Find where the given text appears and provide that cell's center as [x, y] coordinate. 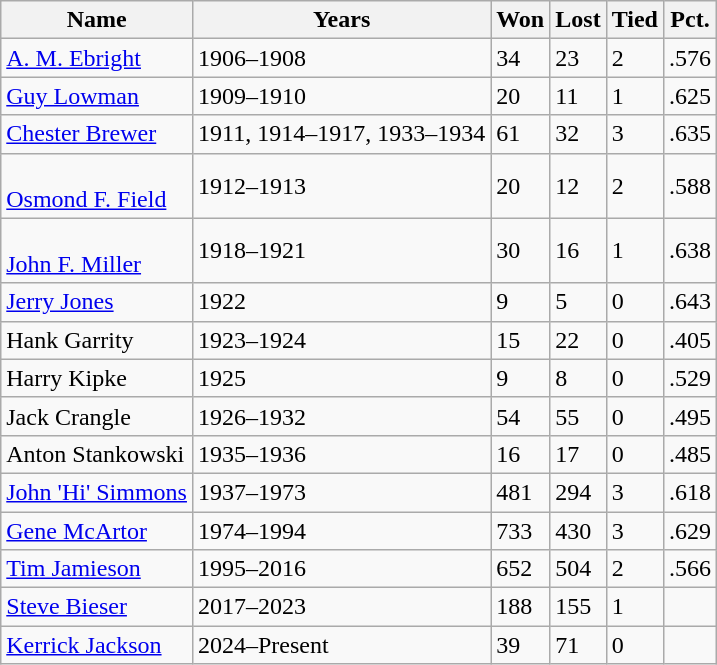
430 [578, 531]
1909–1910 [341, 96]
39 [520, 645]
1974–1994 [341, 531]
.638 [690, 250]
A. M. Ebright [97, 58]
Osmond F. Field [97, 186]
.495 [690, 416]
61 [520, 134]
Kerrick Jackson [97, 645]
1925 [341, 378]
1926–1932 [341, 416]
2024–Present [341, 645]
Jerry Jones [97, 302]
Chester Brewer [97, 134]
.635 [690, 134]
12 [578, 186]
155 [578, 607]
5 [578, 302]
652 [520, 569]
Tied [634, 20]
1935–1936 [341, 454]
.625 [690, 96]
Won [520, 20]
2017–2023 [341, 607]
1922 [341, 302]
.588 [690, 186]
Guy Lowman [97, 96]
John 'Hi' Simmons [97, 492]
.485 [690, 454]
54 [520, 416]
1906–1908 [341, 58]
Lost [578, 20]
.529 [690, 378]
188 [520, 607]
Name [97, 20]
.566 [690, 569]
30 [520, 250]
733 [520, 531]
Jack Crangle [97, 416]
Hank Garrity [97, 340]
1923–1924 [341, 340]
294 [578, 492]
71 [578, 645]
Years [341, 20]
8 [578, 378]
.618 [690, 492]
.643 [690, 302]
.405 [690, 340]
15 [520, 340]
.576 [690, 58]
11 [578, 96]
1918–1921 [341, 250]
1937–1973 [341, 492]
55 [578, 416]
Steve Bieser [97, 607]
Pct. [690, 20]
481 [520, 492]
Tim Jamieson [97, 569]
John F. Miller [97, 250]
1912–1913 [341, 186]
1911, 1914–1917, 1933–1934 [341, 134]
Gene McArtor [97, 531]
Anton Stankowski [97, 454]
1995–2016 [341, 569]
22 [578, 340]
32 [578, 134]
Harry Kipke [97, 378]
34 [520, 58]
.629 [690, 531]
17 [578, 454]
23 [578, 58]
504 [578, 569]
